Output the (x, y) coordinate of the center of the cell containing the given text.  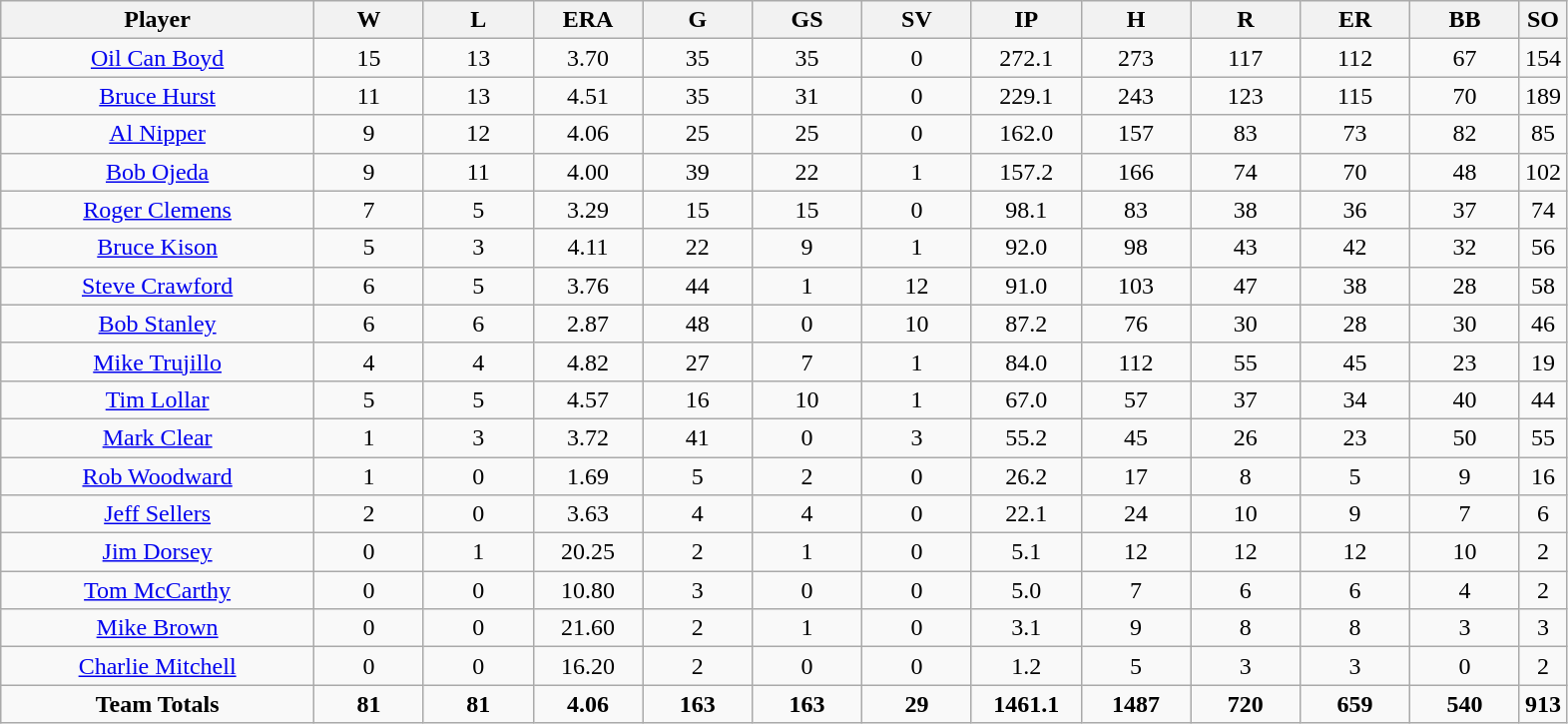
1461.1 (1026, 704)
273 (1136, 58)
R (1246, 20)
BB (1465, 20)
22.1 (1026, 514)
102 (1543, 172)
58 (1543, 286)
34 (1355, 399)
26 (1246, 437)
243 (1136, 96)
Team Totals (158, 704)
W (368, 20)
56 (1543, 248)
Mike Brown (158, 628)
36 (1355, 210)
91.0 (1026, 286)
85 (1543, 134)
913 (1543, 704)
82 (1465, 134)
SO (1543, 20)
4.57 (588, 399)
115 (1355, 96)
4.00 (588, 172)
43 (1246, 248)
Jim Dorsey (158, 552)
L (478, 20)
92.0 (1026, 248)
162.0 (1026, 134)
24 (1136, 514)
4.82 (588, 362)
229.1 (1026, 96)
50 (1465, 437)
67.0 (1026, 399)
Mark Clear (158, 437)
117 (1246, 58)
5.0 (1026, 590)
84.0 (1026, 362)
ERA (588, 20)
Tom McCarthy (158, 590)
Tim Lollar (158, 399)
10.80 (588, 590)
Jeff Sellers (158, 514)
20.25 (588, 552)
67 (1465, 58)
Oil Can Boyd (158, 58)
SV (917, 20)
55.2 (1026, 437)
1.69 (588, 476)
Roger Clemens (158, 210)
39 (698, 172)
46 (1543, 324)
3.29 (588, 210)
Mike Trujillo (158, 362)
3.76 (588, 286)
Bruce Hurst (158, 96)
87.2 (1026, 324)
47 (1246, 286)
3.70 (588, 58)
1.2 (1026, 666)
4.51 (588, 96)
1487 (1136, 704)
IP (1026, 20)
ER (1355, 20)
17 (1136, 476)
3.63 (588, 514)
720 (1246, 704)
272.1 (1026, 58)
41 (698, 437)
Bruce Kison (158, 248)
98.1 (1026, 210)
3.1 (1026, 628)
540 (1465, 704)
103 (1136, 286)
5.1 (1026, 552)
29 (917, 704)
Bob Stanley (158, 324)
123 (1246, 96)
166 (1136, 172)
157.2 (1026, 172)
21.60 (588, 628)
40 (1465, 399)
31 (807, 96)
Steve Crawford (158, 286)
19 (1543, 362)
157 (1136, 134)
73 (1355, 134)
G (698, 20)
57 (1136, 399)
16.20 (588, 666)
3.72 (588, 437)
Rob Woodward (158, 476)
154 (1543, 58)
98 (1136, 248)
Bob Ojeda (158, 172)
GS (807, 20)
2.87 (588, 324)
76 (1136, 324)
Player (158, 20)
Al Nipper (158, 134)
189 (1543, 96)
4.11 (588, 248)
H (1136, 20)
27 (698, 362)
26.2 (1026, 476)
659 (1355, 704)
42 (1355, 248)
32 (1465, 248)
Charlie Mitchell (158, 666)
